Return the (X, Y) coordinate for the center point of the cell that contains the specified text.  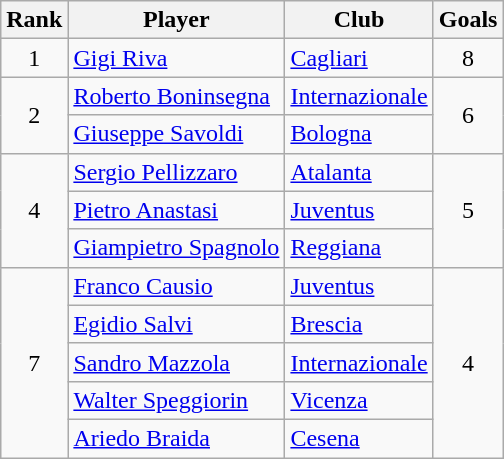
Player (176, 20)
Rank (34, 20)
Giuseppe Savoldi (176, 134)
Sergio Pellizzaro (176, 172)
Giampietro Spagnolo (176, 248)
Vicenza (359, 400)
Gigi Riva (176, 58)
Club (359, 20)
Roberto Boninsegna (176, 96)
2 (34, 115)
Sandro Mazzola (176, 362)
Walter Speggiorin (176, 400)
Cesena (359, 438)
7 (34, 362)
Ariedo Braida (176, 438)
Brescia (359, 324)
1 (34, 58)
Atalanta (359, 172)
Franco Causio (176, 286)
Goals (468, 20)
Cagliari (359, 58)
6 (468, 115)
8 (468, 58)
Reggiana (359, 248)
Egidio Salvi (176, 324)
5 (468, 210)
Pietro Anastasi (176, 210)
Bologna (359, 134)
